Detect which cell encompasses the target text, then output its (x, y) center coordinate. 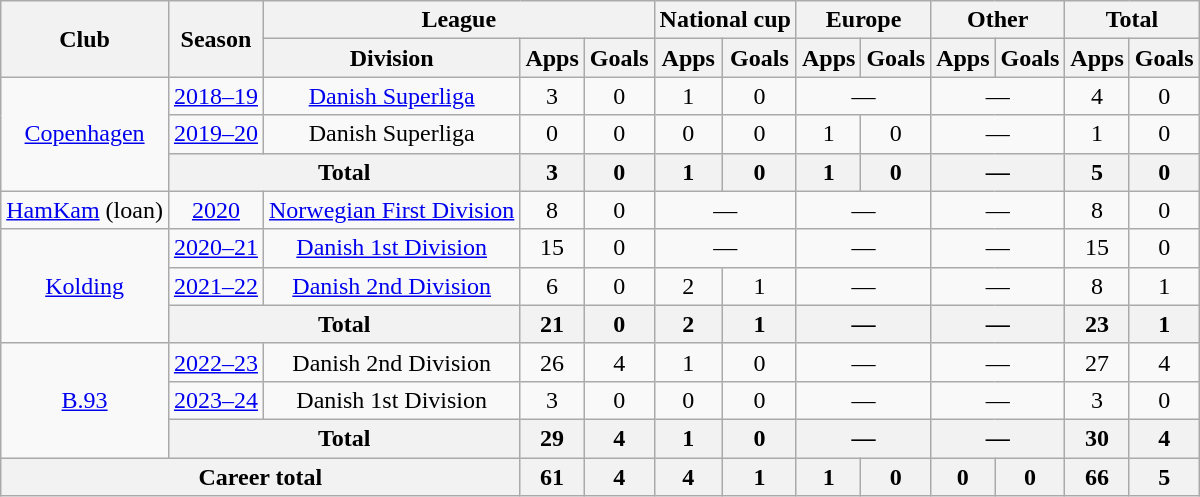
30 (1097, 438)
2018–19 (216, 96)
Other (998, 20)
HamKam (loan) (85, 210)
23 (1097, 324)
Club (85, 39)
Division (391, 58)
National cup (725, 20)
2021–22 (216, 286)
Europe (863, 20)
66 (1097, 477)
2022–23 (216, 362)
2020–21 (216, 248)
6 (552, 286)
26 (552, 362)
League (458, 20)
Season (216, 39)
Career total (260, 477)
2019–20 (216, 134)
27 (1097, 362)
Copenhagen (85, 134)
2023–24 (216, 400)
61 (552, 477)
B.93 (85, 400)
2020 (216, 210)
Norwegian First Division (391, 210)
29 (552, 438)
Kolding (85, 286)
21 (552, 324)
